Locate the cell with the specified text and output its [x, y] center coordinate. 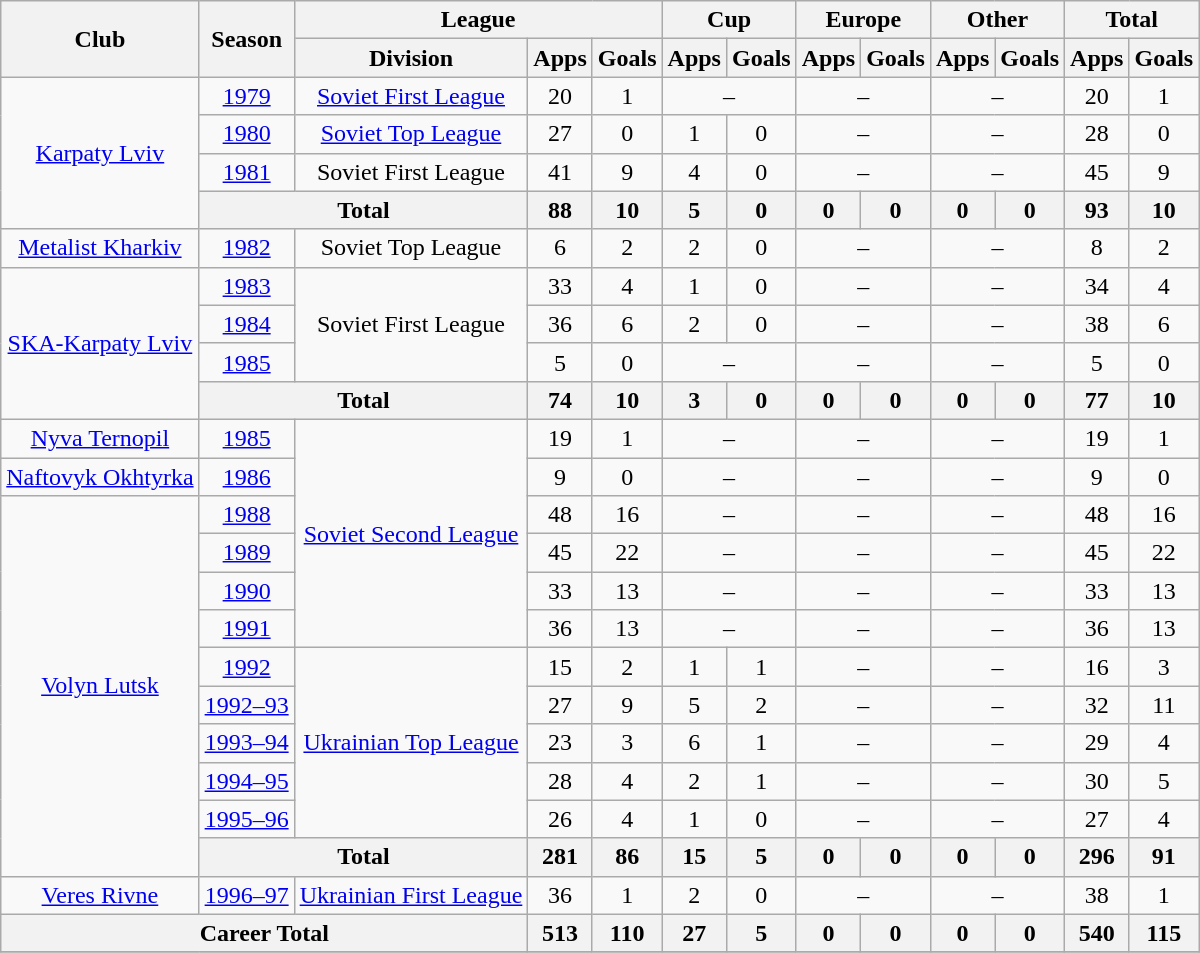
1980 [246, 134]
86 [627, 857]
Cup [729, 20]
Season [246, 39]
30 [1097, 781]
74 [560, 400]
Other [997, 20]
540 [1097, 933]
1981 [246, 172]
1992 [246, 667]
1982 [246, 248]
League [478, 20]
41 [560, 172]
1979 [246, 96]
1983 [246, 286]
1993–94 [246, 743]
296 [1097, 857]
Nyva Ternopil [100, 438]
32 [1097, 705]
34 [1097, 286]
1990 [246, 591]
11 [1164, 705]
Ukrainian First League [411, 895]
93 [1097, 210]
281 [560, 857]
Club [100, 39]
1995–96 [246, 819]
Volyn Lutsk [100, 686]
Career Total [264, 933]
110 [627, 933]
Ukrainian Top League [411, 743]
Soviet Second League [411, 533]
Karpaty Lviv [100, 153]
1984 [246, 324]
Europe [863, 20]
91 [1164, 857]
1991 [246, 629]
SKA-Karpaty Lviv [100, 343]
1988 [246, 515]
1989 [246, 553]
Veres Rivne [100, 895]
Metalist Kharkiv [100, 248]
23 [560, 743]
513 [560, 933]
Division [411, 58]
115 [1164, 933]
1996–97 [246, 895]
77 [1097, 400]
26 [560, 819]
88 [560, 210]
Naftovyk Okhtyrka [100, 477]
1992–93 [246, 705]
8 [1097, 248]
29 [1097, 743]
1994–95 [246, 781]
1986 [246, 477]
